Locate the cell with the specified text and output its (X, Y) center coordinate. 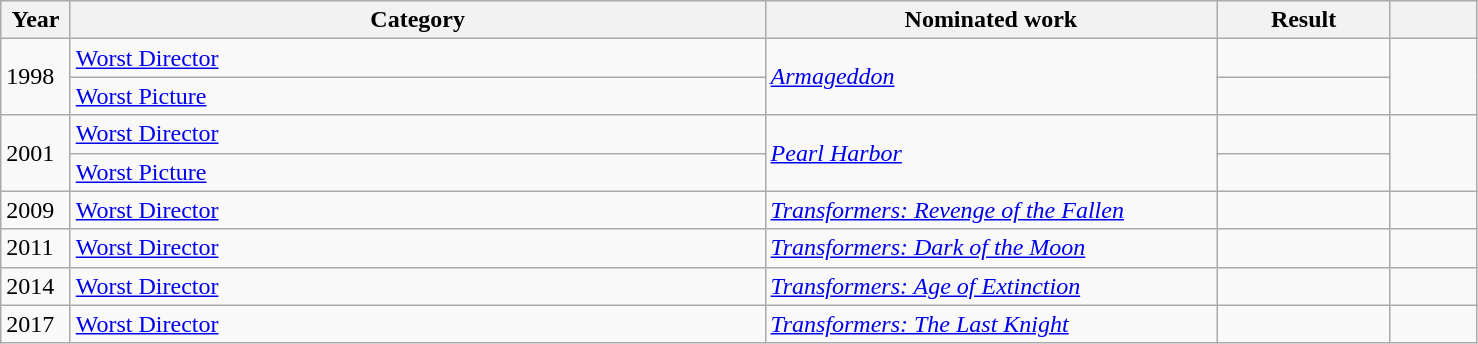
Year (36, 20)
2009 (36, 210)
1998 (36, 77)
Nominated work (991, 20)
2011 (36, 248)
Transformers: The Last Knight (991, 324)
Transformers: Revenge of the Fallen (991, 210)
2014 (36, 286)
2017 (36, 324)
2001 (36, 153)
Transformers: Age of Extinction (991, 286)
Category (418, 20)
Armageddon (991, 77)
Result (1304, 20)
Pearl Harbor (991, 153)
Transformers: Dark of the Moon (991, 248)
